Search for the cell housing the specified text and yield its (X, Y) center coordinate. 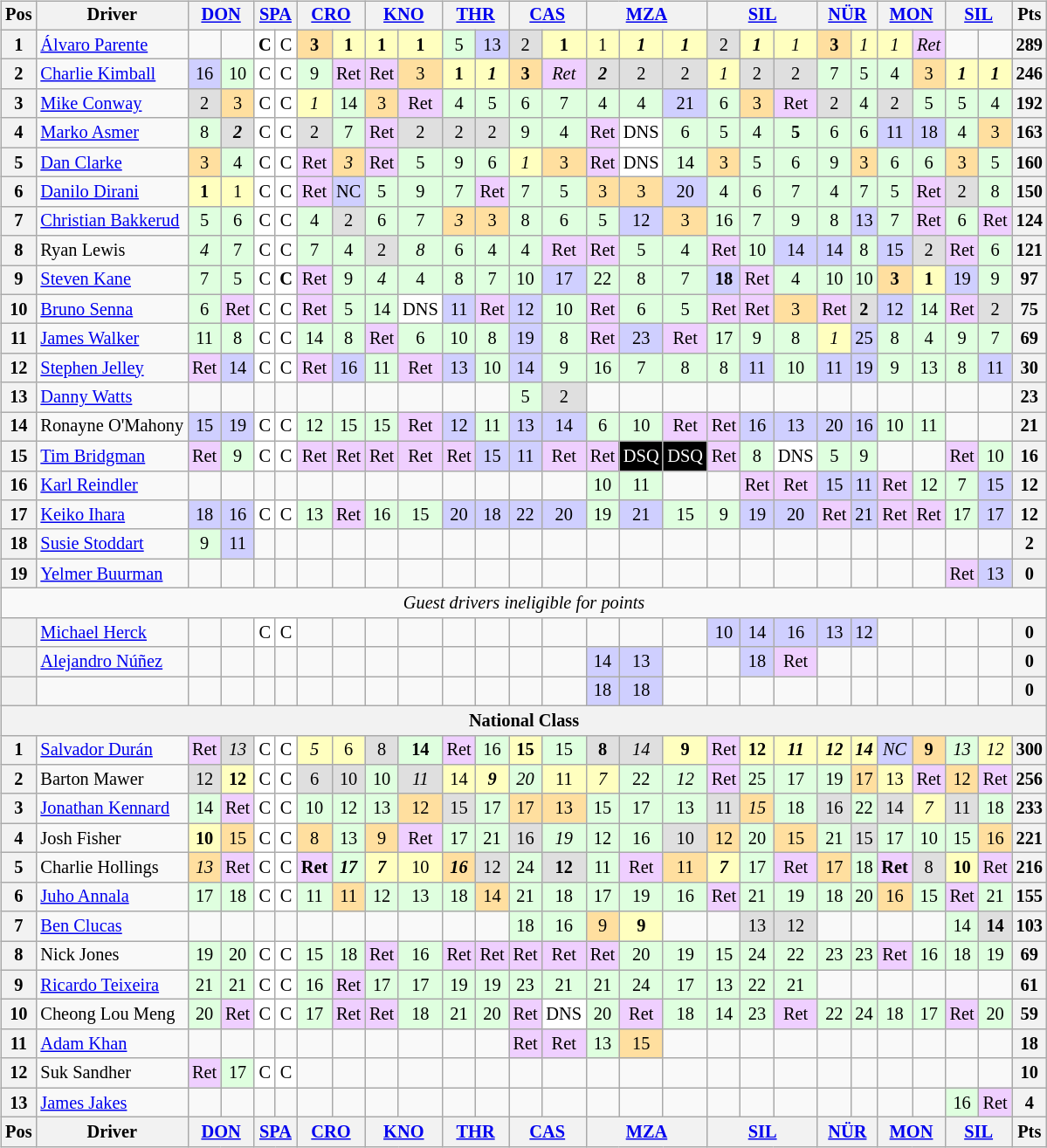
246 (1030, 74)
Steven Kane (112, 280)
James Jakes (112, 1103)
Suk Sandher (112, 1073)
Stephen Jelley (112, 368)
59 (1030, 1014)
Susie Stoddart (112, 544)
Nick Jones (112, 956)
Danny Watts (112, 397)
Ryan Lewis (112, 251)
National Class (524, 720)
75 (1030, 309)
Karl Reindler (112, 485)
Keiko Ihara (112, 515)
Charlie Hollings (112, 868)
221 (1030, 838)
Josh Fisher (112, 838)
Alejandro Núñez (112, 662)
Bruno Senna (112, 309)
61 (1030, 985)
300 (1030, 750)
192 (1030, 104)
James Walker (112, 339)
Dan Clarke (112, 162)
Christian Bakkerud (112, 221)
Marko Asmer (112, 133)
121 (1030, 251)
Ricardo Teixeira (112, 985)
155 (1030, 897)
150 (1030, 192)
Charlie Kimball (112, 74)
256 (1030, 780)
Jonathan Kennard (112, 808)
Álvaro Parente (112, 45)
Mike Conway (112, 104)
Barton Mawer (112, 780)
Salvador Durán (112, 750)
Guest drivers ineligible for points (524, 603)
Cheong Lou Meng (112, 1014)
Tim Bridgman (112, 456)
97 (1030, 280)
124 (1030, 221)
289 (1030, 45)
Juho Annala (112, 897)
160 (1030, 162)
Adam Khan (112, 1044)
163 (1030, 133)
233 (1030, 808)
Michael Herck (112, 632)
103 (1030, 926)
Ben Clucas (112, 926)
Ronayne O'Mahony (112, 427)
Yelmer Buurman (112, 574)
Danilo Dirani (112, 192)
30 (1030, 368)
216 (1030, 868)
